Search for the cell housing the specified text and yield its [x, y] center coordinate. 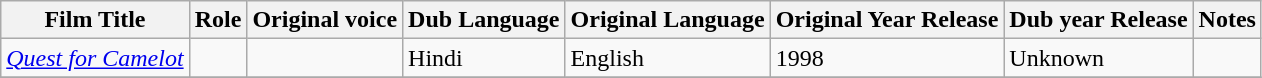
Original Language [668, 20]
Hindi [484, 58]
Notes [1227, 20]
1998 [887, 58]
Quest for Camelot [95, 58]
English [668, 58]
Role [218, 20]
Dub year Release [1098, 20]
Unknown [1098, 58]
Dub Language [484, 20]
Film Title [95, 20]
Original Year Release [887, 20]
Original voice [325, 20]
